Scan for the cell matching the given text and deliver its [x, y] coordinate at center. 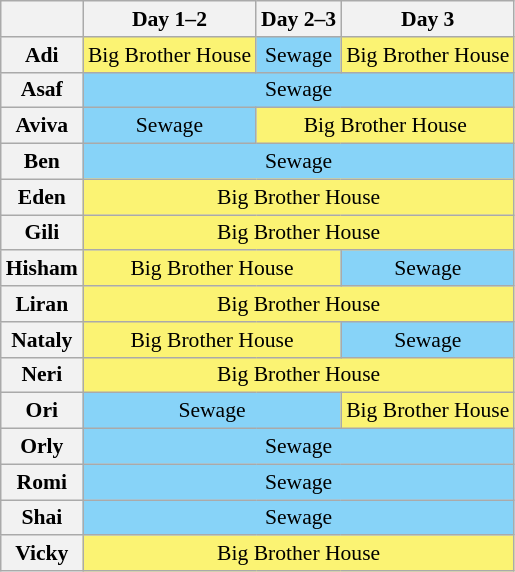
Gili [42, 233]
Romi [42, 482]
Shai [42, 518]
Asaf [42, 90]
Day 2–3 [298, 19]
Hisham [42, 269]
Vicky [42, 554]
Ori [42, 411]
Day 1–2 [170, 19]
Adi [42, 55]
Nataly [42, 340]
Aviva [42, 126]
Orly [42, 447]
Liran [42, 304]
Ben [42, 162]
Day 3 [428, 19]
Neri [42, 375]
Eden [42, 197]
